Find where the given text appears and provide that cell's center as [X, Y] coordinate. 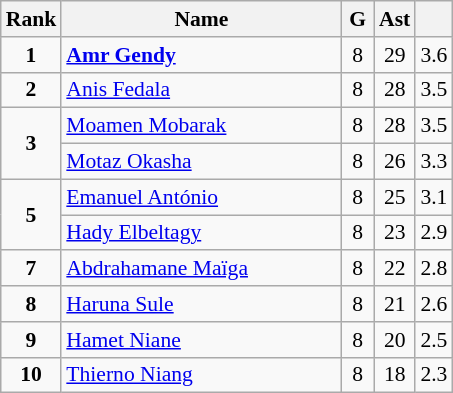
22 [394, 269]
Hady Elbeltagy [201, 233]
2.6 [434, 304]
18 [394, 375]
3.6 [434, 55]
Hamet Niane [201, 340]
20 [394, 340]
25 [394, 197]
5 [32, 214]
1 [32, 55]
26 [394, 162]
Rank [32, 19]
2 [32, 90]
2.3 [434, 375]
3.3 [434, 162]
Anis Fedala [201, 90]
Haruna Sule [201, 304]
29 [394, 55]
Name [201, 19]
10 [32, 375]
Abdrahamane Maïga [201, 269]
Ast [394, 19]
23 [394, 233]
2.5 [434, 340]
3 [32, 144]
Thierno Niang [201, 375]
2.8 [434, 269]
G [358, 19]
9 [32, 340]
Moamen Mobarak [201, 126]
Amr Gendy [201, 55]
21 [394, 304]
2.9 [434, 233]
7 [32, 269]
Emanuel António [201, 197]
Motaz Okasha [201, 162]
3.1 [434, 197]
